Identify which cell holds the provided text, then report its [x, y] central coordinate. 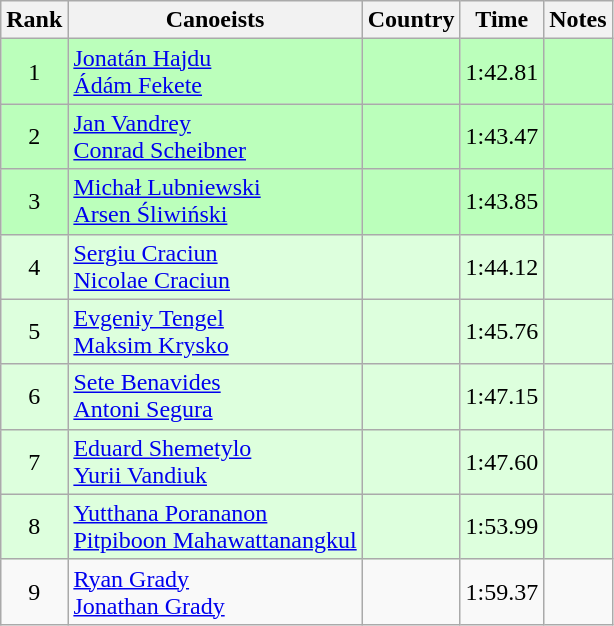
3 [34, 202]
1:45.76 [502, 332]
Country [411, 20]
1:47.15 [502, 396]
Notes [578, 20]
1 [34, 72]
1:47.60 [502, 462]
4 [34, 266]
1:42.81 [502, 72]
5 [34, 332]
Yutthana PorananonPitpiboon Mahawattanangkul [215, 526]
6 [34, 396]
8 [34, 526]
Sete BenavidesAntoni Segura [215, 396]
Jan VandreyConrad Scheibner [215, 136]
1:59.37 [502, 592]
Eduard ShemetyloYurii Vandiuk [215, 462]
Ryan GradyJonathan Grady [215, 592]
9 [34, 592]
1:44.12 [502, 266]
Jonatán HajduÁdám Fekete [215, 72]
2 [34, 136]
Evgeniy TengelMaksim Krysko [215, 332]
Sergiu CraciunNicolae Craciun [215, 266]
7 [34, 462]
1:43.85 [502, 202]
Canoeists [215, 20]
1:43.47 [502, 136]
Michał LubniewskiArsen Śliwiński [215, 202]
Rank [34, 20]
1:53.99 [502, 526]
Time [502, 20]
